Extract the [x, y] coordinate from the center of the cell holding the provided text.  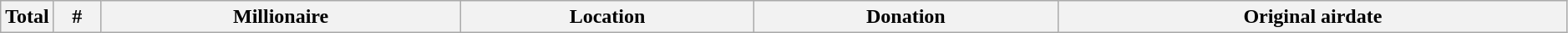
# [77, 17]
Millionaire [281, 17]
Location [607, 17]
Original airdate [1312, 17]
Total [28, 17]
Donation [906, 17]
